For the text-containing cell, return its midpoint in (X, Y) coordinate format. 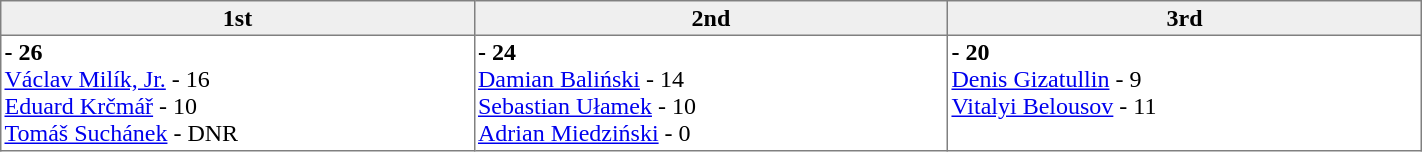
- 20Denis Gizatullin - 9Vitalyi Belousov - 11 (1185, 93)
2nd (710, 18)
- 26Václav Milík, Jr. - 16Eduard Krčmář - 10Tomáš Suchánek - DNR (238, 93)
1st (238, 18)
- 24Damian Baliński - 14Sebastian Ułamek - 10Adrian Miedziński - 0 (710, 93)
3rd (1185, 18)
